Determine the [X, Y] coordinate at the center of the cell enclosing the given text.  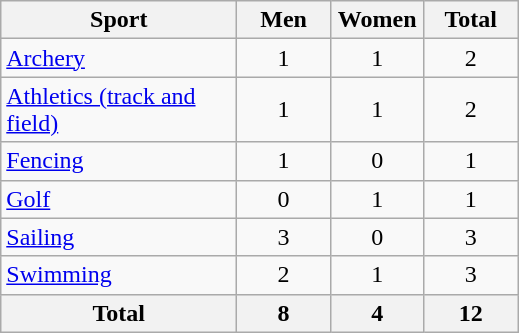
Swimming [119, 275]
Athletics (track and field) [119, 110]
12 [471, 313]
Archery [119, 58]
4 [377, 313]
Men [284, 20]
Sport [119, 20]
8 [284, 313]
Women [377, 20]
Sailing [119, 237]
Fencing [119, 161]
Golf [119, 199]
